Return [X, Y] of the center of cell containing provided text 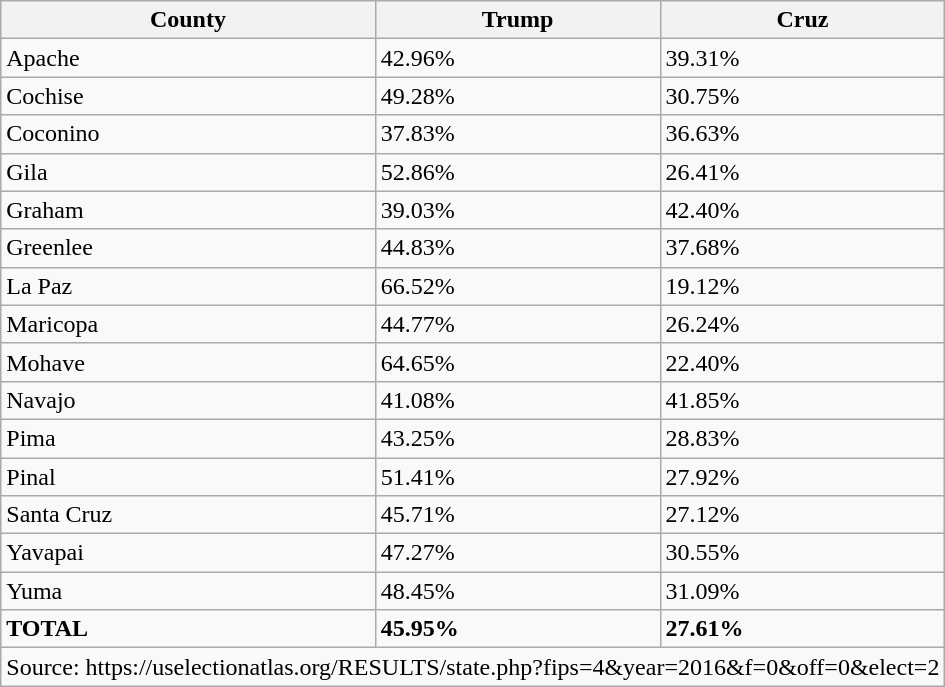
42.96% [518, 58]
Coconino [188, 134]
26.41% [802, 172]
TOTAL [188, 629]
Santa Cruz [188, 515]
Yavapai [188, 553]
27.61% [802, 629]
Gila [188, 172]
30.55% [802, 553]
28.83% [802, 438]
43.25% [518, 438]
22.40% [802, 362]
19.12% [802, 286]
26.24% [802, 324]
64.65% [518, 362]
La Paz [188, 286]
Cruz [802, 20]
44.83% [518, 248]
45.71% [518, 515]
27.12% [802, 515]
Source: https://uselectionatlas.org/RESULTS/state.php?fips=4&year=2016&f=0&off=0&elect=2 [473, 667]
51.41% [518, 477]
30.75% [802, 96]
Greenlee [188, 248]
Pima [188, 438]
Graham [188, 210]
41.85% [802, 400]
37.83% [518, 134]
27.92% [802, 477]
49.28% [518, 96]
Maricopa [188, 324]
48.45% [518, 591]
Mohave [188, 362]
66.52% [518, 286]
39.03% [518, 210]
Trump [518, 20]
Apache [188, 58]
39.31% [802, 58]
44.77% [518, 324]
36.63% [802, 134]
52.86% [518, 172]
47.27% [518, 553]
Pinal [188, 477]
Cochise [188, 96]
41.08% [518, 400]
Yuma [188, 591]
42.40% [802, 210]
Navajo [188, 400]
45.95% [518, 629]
County [188, 20]
37.68% [802, 248]
31.09% [802, 591]
